Scan for the cell matching the given text and deliver its (x, y) coordinate at center. 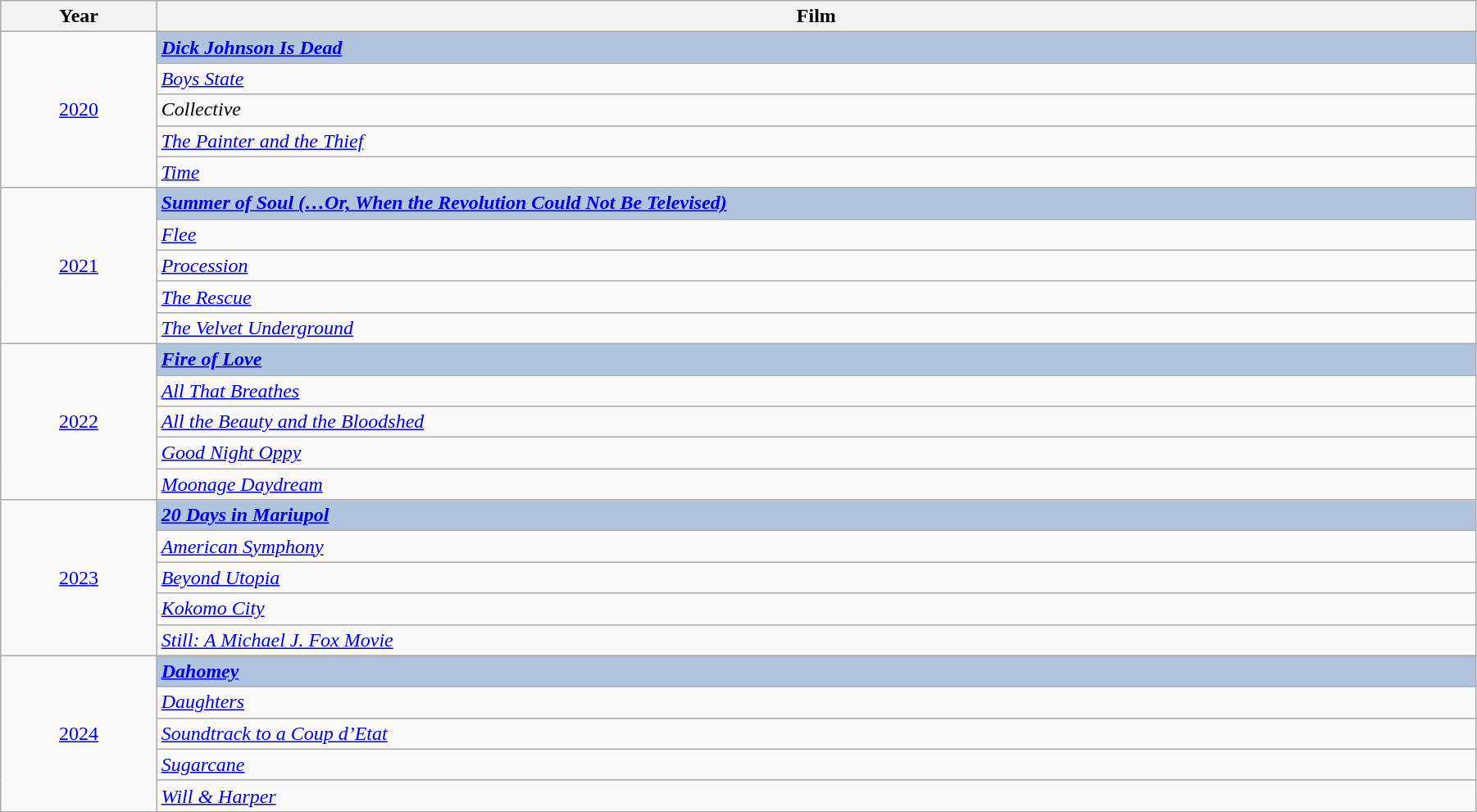
The Velvet Underground (816, 328)
Soundtrack to a Coup d’Etat (816, 733)
Daughters (816, 702)
Good Night Oppy (816, 453)
The Rescue (816, 297)
The Painter and the Thief (816, 141)
20 Days in Mariupol (816, 515)
Moonage Daydream (816, 484)
Kokomo City (816, 609)
Still: A Michael J. Fox Movie (816, 640)
Sugarcane (816, 764)
Procession (816, 265)
Will & Harper (816, 796)
All That Breathes (816, 391)
Time (816, 172)
Collective (816, 110)
Year (79, 16)
Fire of Love (816, 359)
American Symphony (816, 547)
Flee (816, 234)
Summer of Soul (…Or, When the Revolution Could Not Be Televised) (816, 203)
2023 (79, 578)
Beyond Utopia (816, 578)
2021 (79, 265)
Dick Johnson Is Dead (816, 48)
All the Beauty and the Bloodshed (816, 422)
2022 (79, 421)
2024 (79, 733)
Boys State (816, 79)
Dahomey (816, 671)
2020 (79, 110)
Film (816, 16)
